Find where the given text appears and provide that cell's center as [x, y] coordinate. 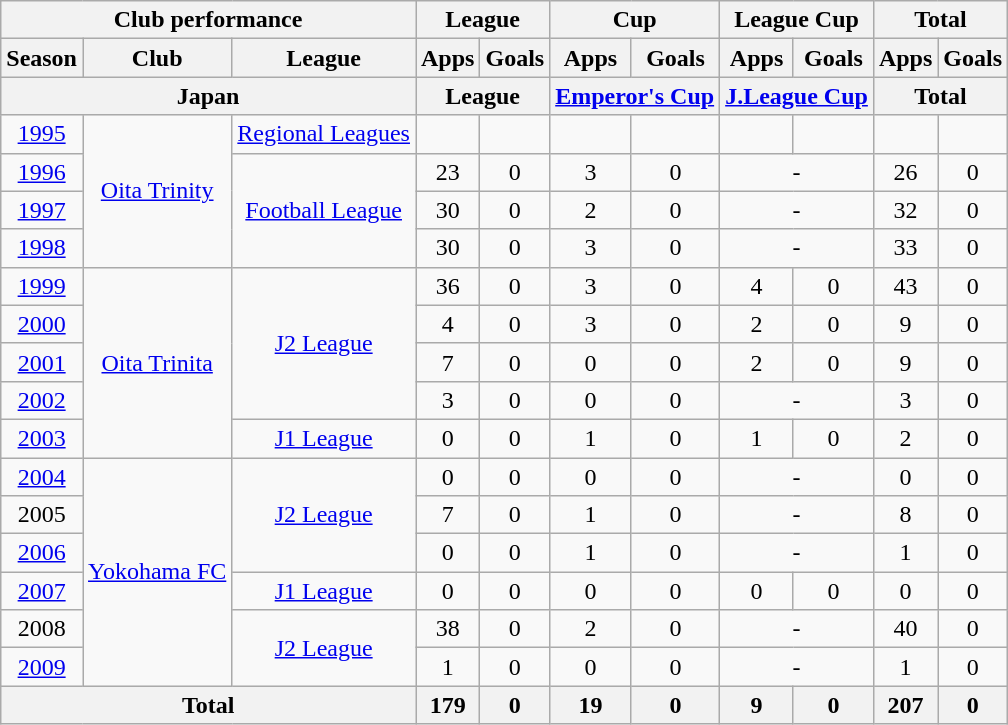
2005 [42, 515]
2008 [42, 629]
43 [905, 286]
2004 [42, 477]
2003 [42, 438]
Japan [208, 96]
2001 [42, 362]
Emperor's Cup [635, 96]
33 [905, 248]
2002 [42, 400]
2007 [42, 591]
1997 [42, 210]
Oita Trinity [156, 191]
23 [448, 172]
40 [905, 629]
1999 [42, 286]
Season [42, 58]
1998 [42, 248]
Football League [324, 210]
Club [156, 58]
J.League Cup [797, 96]
32 [905, 210]
1995 [42, 134]
2000 [42, 324]
19 [591, 705]
Yokohama FC [156, 572]
Regional Leagues [324, 134]
38 [448, 629]
1996 [42, 172]
Club performance [208, 20]
Cup [635, 20]
26 [905, 172]
179 [448, 705]
2009 [42, 667]
League Cup [797, 20]
8 [905, 515]
207 [905, 705]
2006 [42, 553]
36 [448, 286]
Oita Trinita [156, 362]
